Find where the given text appears and provide that cell's center as [X, Y] coordinate. 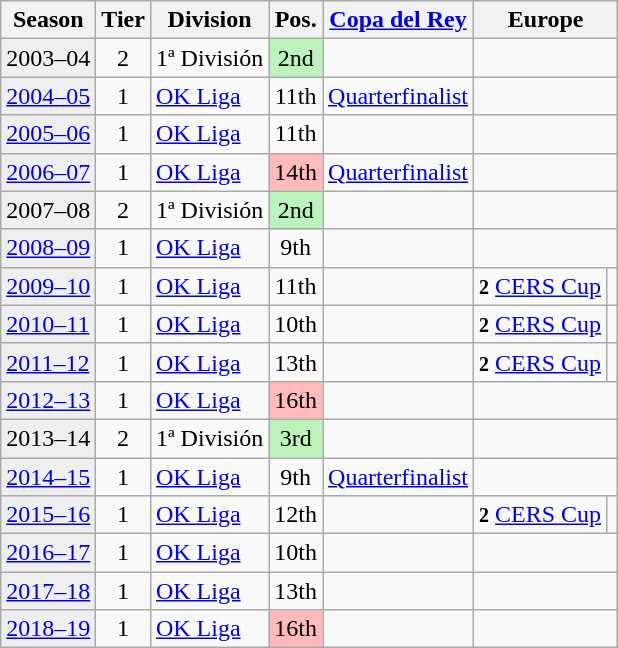
2006–07 [48, 172]
2016–17 [48, 553]
2015–16 [48, 515]
2018–19 [48, 629]
2003–04 [48, 58]
2005–06 [48, 134]
2013–14 [48, 438]
Europe [546, 20]
2014–15 [48, 477]
Season [48, 20]
2007–08 [48, 210]
2010–11 [48, 324]
Division [209, 20]
2009–10 [48, 286]
12th [296, 515]
2017–18 [48, 591]
Tier [124, 20]
2011–12 [48, 362]
3rd [296, 438]
Copa del Rey [398, 20]
2012–13 [48, 400]
2008–09 [48, 248]
Pos. [296, 20]
14th [296, 172]
2004–05 [48, 96]
